Determine the [x, y] coordinate at the center of the cell enclosing the given text.  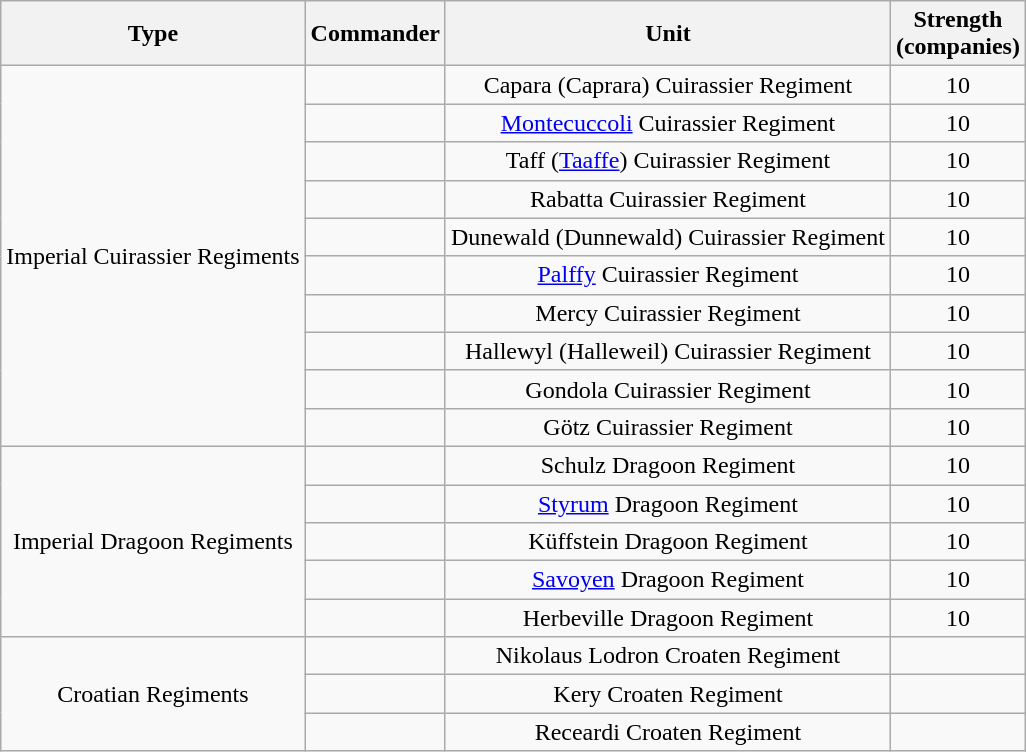
Capara (Caprara) Cuirassier Regiment [668, 85]
Hallewyl (Halleweil) Cuirassier Regiment [668, 351]
Imperial Cuirassier Regiments [153, 256]
Kery Croaten Regiment [668, 694]
Dunewald (Dunnewald) Cuirassier Regiment [668, 237]
Nikolaus Lodron Croaten Regiment [668, 656]
Palffy Cuirassier Regiment [668, 275]
Küffstein Dragoon Regiment [668, 542]
Mercy Cuirassier Regiment [668, 313]
Receardi Croaten Regiment [668, 732]
Schulz Dragoon Regiment [668, 465]
Unit [668, 34]
Götz Cuirassier Regiment [668, 427]
Montecuccoli Cuirassier Regiment [668, 123]
Strength(companies) [958, 34]
Rabatta Cuirassier Regiment [668, 199]
Commander [375, 34]
Type [153, 34]
Styrum Dragoon Regiment [668, 503]
Savoyen Dragoon Regiment [668, 580]
Imperial Dragoon Regiments [153, 541]
Croatian Regiments [153, 694]
Gondola Cuirassier Regiment [668, 389]
Herbeville Dragoon Regiment [668, 618]
Taff (Taaffe) Cuirassier Regiment [668, 161]
